Search for the cell housing the specified text and yield its (x, y) center coordinate. 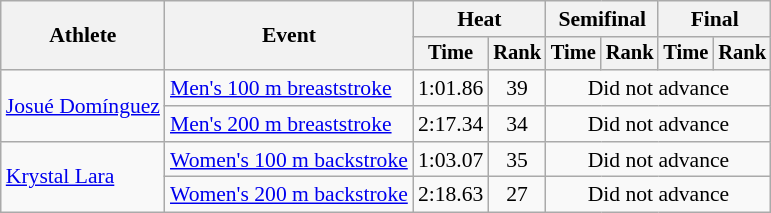
Women's 100 m backstroke (289, 160)
Men's 200 m breaststroke (289, 124)
Josué Domínguez (83, 106)
Final (714, 19)
Krystal Lara (83, 178)
2:18.63 (450, 195)
1:01.86 (450, 88)
35 (517, 160)
Event (289, 36)
Men's 100 m breaststroke (289, 88)
27 (517, 195)
Women's 200 m backstroke (289, 195)
Heat (480, 19)
2:17.34 (450, 124)
1:03.07 (450, 160)
Semifinal (602, 19)
Athlete (83, 36)
34 (517, 124)
39 (517, 88)
